For the text-containing cell, return its midpoint in [x, y] coordinate format. 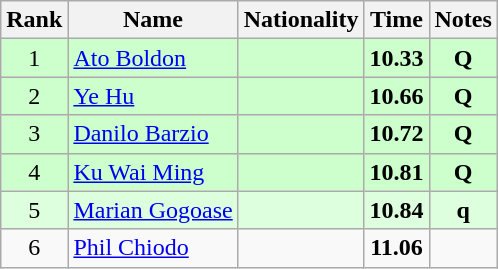
Notes [463, 20]
Danilo Barzio [153, 134]
11.06 [396, 248]
10.33 [396, 58]
Time [396, 20]
2 [34, 96]
Marian Gogoase [153, 210]
Nationality [301, 20]
10.84 [396, 210]
5 [34, 210]
Name [153, 20]
q [463, 210]
Phil Chiodo [153, 248]
10.72 [396, 134]
Ye Hu [153, 96]
Ato Boldon [153, 58]
3 [34, 134]
6 [34, 248]
10.66 [396, 96]
4 [34, 172]
Ku Wai Ming [153, 172]
10.81 [396, 172]
Rank [34, 20]
1 [34, 58]
